Determine the [X, Y] coordinate at the center of the cell enclosing the given text.  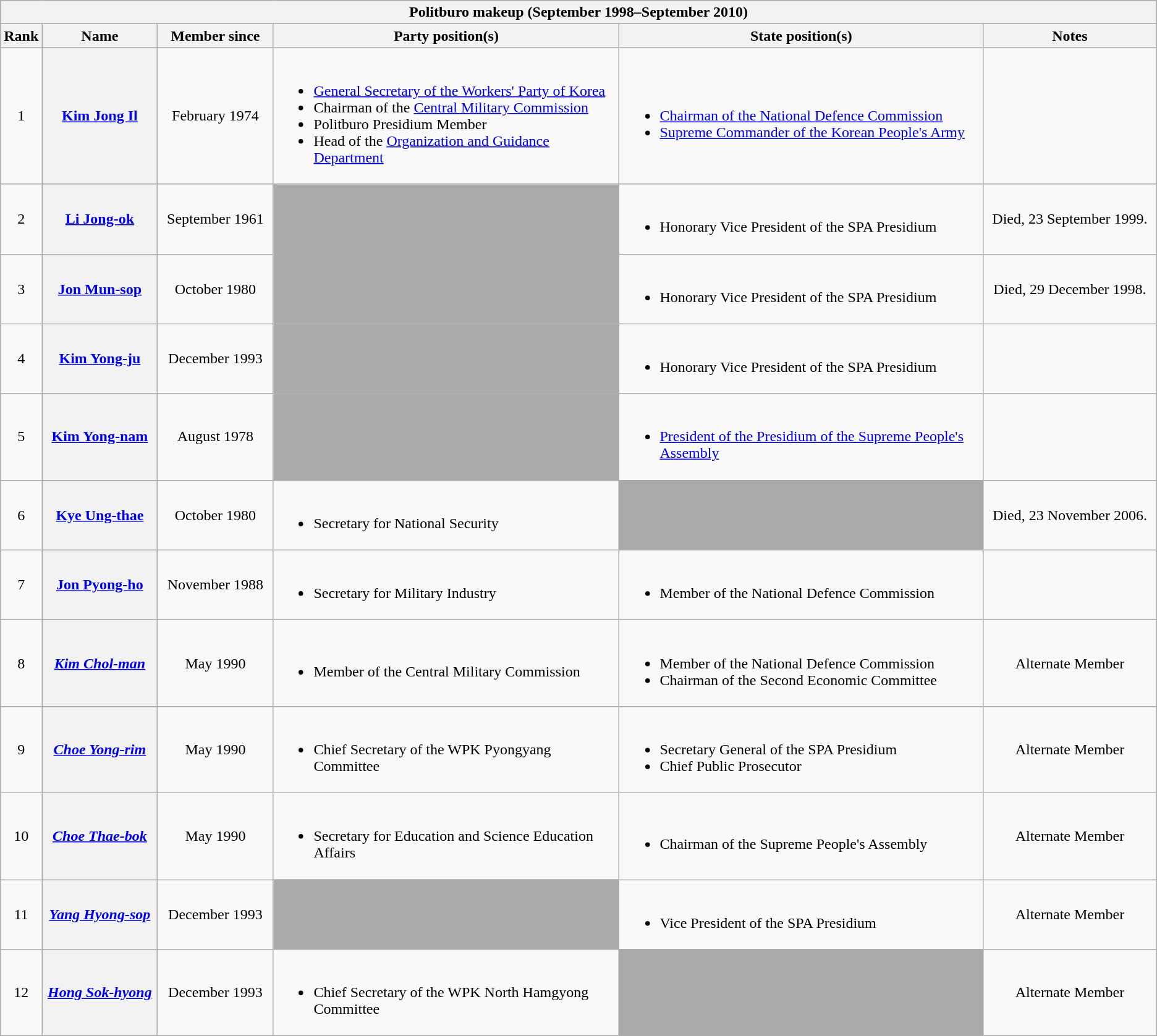
Member of the National Defence CommissionChairman of the Second Economic Committee [801, 663]
September 1961 [215, 219]
Vice President of the SPA Presidium [801, 914]
Choe Yong-rim [100, 749]
Rank [21, 36]
Chief Secretary of the WPK Pyongyang Committee [446, 749]
Chairman of the Supreme People's Assembly [801, 836]
Member since [215, 36]
Jon Pyong-ho [100, 584]
1 [21, 116]
9 [21, 749]
Died, 29 December 1998. [1070, 289]
Secretary for Education and Science Education Affairs [446, 836]
Secretary for Military Industry [446, 584]
Chief Secretary of the WPK North Hamgyong Committee [446, 993]
Name [100, 36]
State position(s) [801, 36]
Li Jong-ok [100, 219]
4 [21, 358]
Choe Thae-bok [100, 836]
11 [21, 914]
Party position(s) [446, 36]
6 [21, 515]
Kim Chol-man [100, 663]
Notes [1070, 36]
Kim Jong Il [100, 116]
Jon Mun-sop [100, 289]
Secretary for National Security [446, 515]
February 1974 [215, 116]
8 [21, 663]
5 [21, 437]
2 [21, 219]
Chairman of the National Defence CommissionSupreme Commander of the Korean People's Army [801, 116]
Member of the Central Military Commission [446, 663]
Yang Hyong-sop [100, 914]
Kye Ung-thae [100, 515]
President of the Presidium of the Supreme People's Assembly [801, 437]
Died, 23 November 2006. [1070, 515]
Kim Yong-nam [100, 437]
Secretary General of the SPA Presidium Chief Public Prosecutor [801, 749]
Kim Yong-ju [100, 358]
7 [21, 584]
3 [21, 289]
Hong Sok-hyong [100, 993]
November 1988 [215, 584]
Politburo makeup (September 1998–September 2010) [578, 12]
August 1978 [215, 437]
Died, 23 September 1999. [1070, 219]
Member of the National Defence Commission [801, 584]
12 [21, 993]
10 [21, 836]
